Return the [X, Y] coordinate for the center point of the cell that contains the specified text.  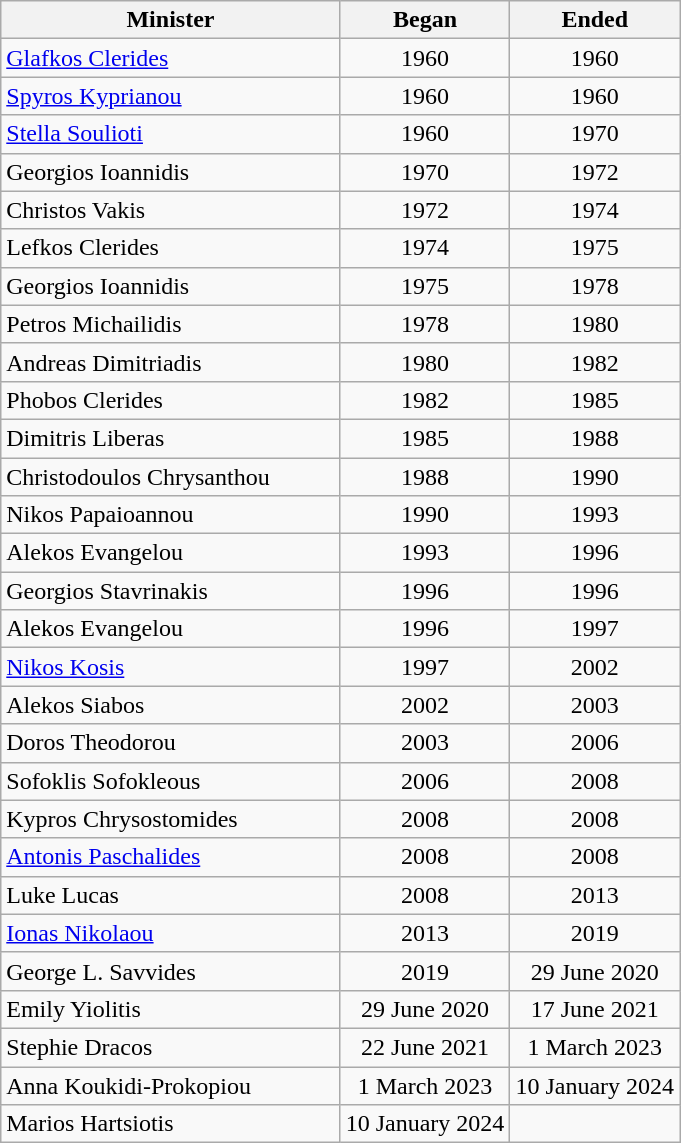
Lefkos Clerides [170, 248]
Alekos Siabos [170, 705]
Christos Vakis [170, 210]
Spyros Kyprianou [170, 96]
Nikos Papaioannou [170, 515]
Phobos Clerides [170, 400]
Began [425, 20]
Glafkos Clerides [170, 58]
Nikos Kosis [170, 667]
Doros Theodorou [170, 743]
Sofoklis Sofokleous [170, 781]
Marios Hartsiotis [170, 1124]
George L. Savvides [170, 971]
Kypros Chrysostomides [170, 819]
Petros Michailidis [170, 324]
Stephie Dracos [170, 1047]
22 June 2021 [425, 1047]
Minister [170, 20]
Antonis Paschalides [170, 857]
Georgios Stavrinakis [170, 591]
Emily Yiolitis [170, 1009]
Anna Koukidi-Prokopiou [170, 1085]
17 June 2021 [595, 1009]
Dimitris Liberas [170, 438]
Stella Soulioti [170, 134]
Ended [595, 20]
Christodoulos Chrysanthou [170, 477]
Ionas Nikolaou [170, 933]
Luke Lucas [170, 895]
Andreas Dimitriadis [170, 362]
